Identify which cell holds the provided text, then report its [x, y] central coordinate. 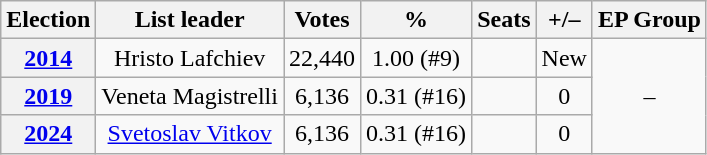
22,440 [322, 58]
Svetoslav Vitkov [190, 134]
EP Group [649, 20]
Veneta Magistrelli [190, 96]
2024 [48, 134]
Hristo Lafchiev [190, 58]
List leader [190, 20]
2014 [48, 58]
Votes [322, 20]
Election [48, 20]
New [564, 58]
Seats [504, 20]
+/– [564, 20]
1.00 (#9) [416, 58]
% [416, 20]
2019 [48, 96]
– [649, 96]
